From the cell containing the given text, extract its center point as [x, y] coordinate. 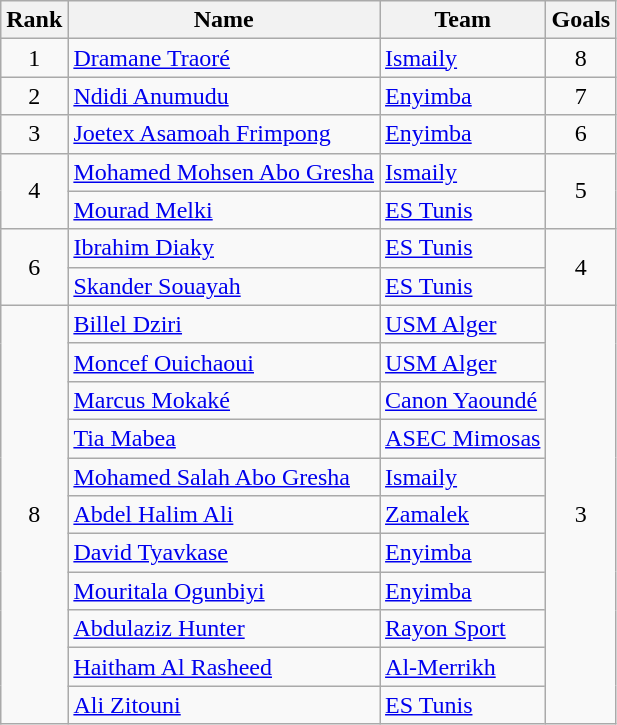
Zamalek [463, 515]
Mouritala Ogunbiyi [224, 591]
Abdulaziz Hunter [224, 629]
Name [224, 20]
1 [34, 58]
Abdel Halim Ali [224, 515]
Team [463, 20]
Tia Mabea [224, 438]
Rank [34, 20]
Mourad Melki [224, 210]
Billel Dziri [224, 324]
Haitham Al Rasheed [224, 667]
Marcus Mokaké [224, 400]
Dramane Traoré [224, 58]
ASEC Mimosas [463, 438]
Skander Souayah [224, 286]
Ali Zitouni [224, 705]
7 [581, 96]
Rayon Sport [463, 629]
Ibrahim Diaky [224, 248]
5 [581, 191]
Moncef Ouichaoui [224, 362]
Ndidi Anumudu [224, 96]
Canon Yaoundé [463, 400]
Joetex Asamoah Frimpong [224, 134]
2 [34, 96]
Mohamed Mohsen Abo Gresha [224, 172]
Al-Merrikh [463, 667]
Mohamed Salah Abo Gresha [224, 477]
David Tyavkase [224, 553]
Goals [581, 20]
